For the text-containing cell, return its midpoint in (X, Y) coordinate format. 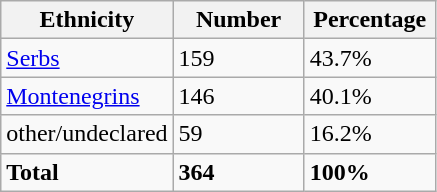
Serbs (87, 58)
146 (238, 96)
59 (238, 134)
16.2% (370, 134)
364 (238, 172)
Ethnicity (87, 20)
100% (370, 172)
40.1% (370, 96)
Percentage (370, 20)
Montenegrins (87, 96)
Total (87, 172)
Number (238, 20)
159 (238, 58)
43.7% (370, 58)
other/undeclared (87, 134)
